Identify which cell holds the provided text, then report its [X, Y] central coordinate. 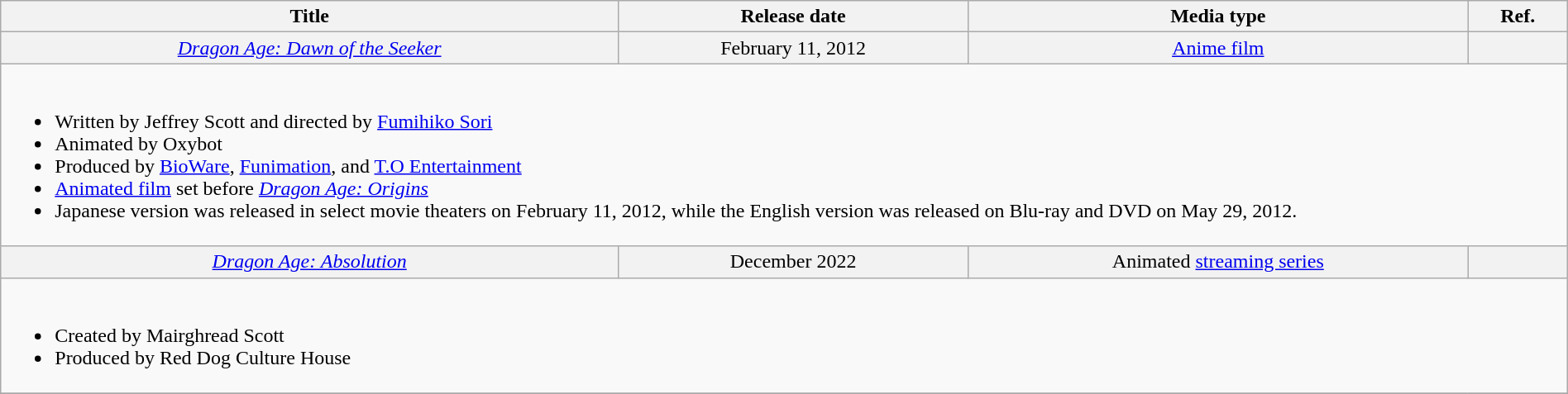
Dragon Age: Dawn of the Seeker [309, 48]
December 2022 [794, 262]
Media type [1218, 17]
Anime film [1218, 48]
February 11, 2012 [794, 48]
Title [309, 17]
Ref. [1518, 17]
Dragon Age: Absolution [309, 262]
Created by Mairghread ScottProduced by Red Dog Culture House [784, 335]
Release date [794, 17]
Animated streaming series [1218, 262]
